Provide the (X, Y) coordinate of the cell's center where the given text is located.  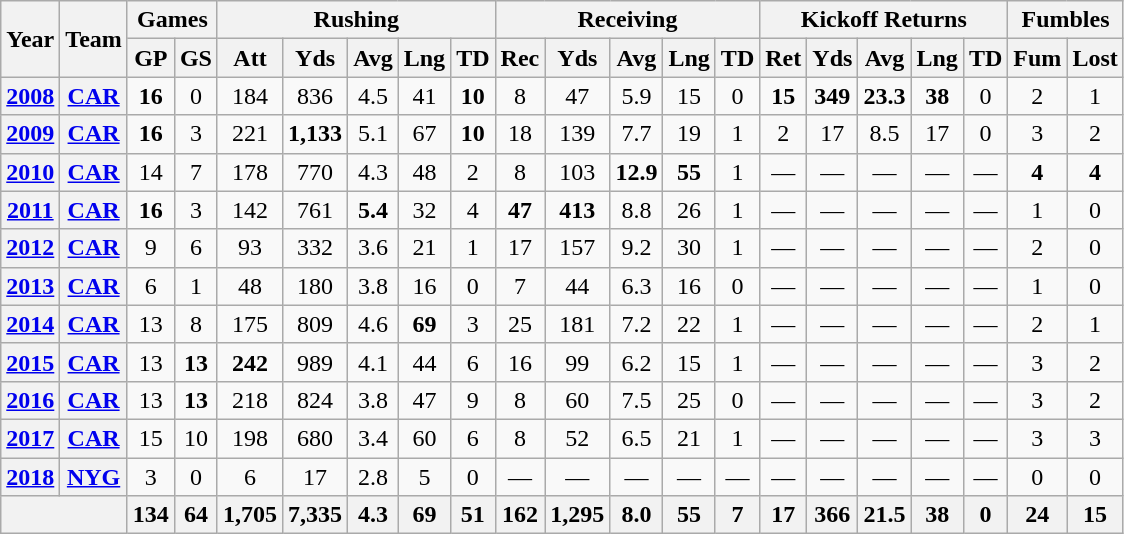
18 (520, 134)
836 (316, 96)
Year (30, 39)
7,335 (316, 515)
Rec (520, 58)
24 (1038, 515)
Rushing (356, 20)
8.8 (636, 210)
Ret (784, 58)
52 (578, 438)
23.3 (884, 96)
134 (150, 515)
770 (316, 172)
7.5 (636, 400)
30 (689, 248)
3.4 (374, 438)
2013 (30, 286)
5 (424, 477)
21.5 (884, 515)
157 (578, 248)
4.5 (374, 96)
Att (250, 58)
809 (316, 324)
989 (316, 362)
2014 (30, 324)
12.9 (636, 172)
221 (250, 134)
824 (316, 400)
8.5 (884, 134)
180 (316, 286)
26 (689, 210)
181 (578, 324)
175 (250, 324)
GS (196, 58)
178 (250, 172)
198 (250, 438)
184 (250, 96)
2.8 (374, 477)
680 (316, 438)
51 (473, 515)
93 (250, 248)
7.7 (636, 134)
2012 (30, 248)
2011 (30, 210)
162 (520, 515)
Fum (1038, 58)
Lost (1095, 58)
1,133 (316, 134)
218 (250, 400)
349 (832, 96)
Games (172, 20)
2018 (30, 477)
8.0 (636, 515)
366 (832, 515)
64 (196, 515)
1,705 (250, 515)
22 (689, 324)
103 (578, 172)
2009 (30, 134)
6.3 (636, 286)
14 (150, 172)
Receiving (628, 20)
2008 (30, 96)
6.2 (636, 362)
Kickoff Returns (884, 20)
2016 (30, 400)
5.1 (374, 134)
19 (689, 134)
7.2 (636, 324)
413 (578, 210)
332 (316, 248)
4.6 (374, 324)
5.9 (636, 96)
2015 (30, 362)
99 (578, 362)
6.5 (636, 438)
41 (424, 96)
9.2 (636, 248)
Team (94, 39)
2010 (30, 172)
Fumbles (1066, 20)
GP (150, 58)
3.6 (374, 248)
2017 (30, 438)
139 (578, 134)
NYG (94, 477)
32 (424, 210)
242 (250, 362)
1,295 (578, 515)
761 (316, 210)
67 (424, 134)
142 (250, 210)
4.1 (374, 362)
5.4 (374, 210)
